Determine the (X, Y) coordinate at the center of the cell enclosing the given text.  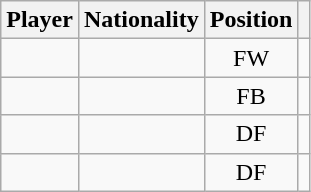
FB (251, 96)
FW (251, 58)
Nationality (141, 20)
Player (40, 20)
Position (251, 20)
